For the text-containing cell, return its midpoint in [X, Y] coordinate format. 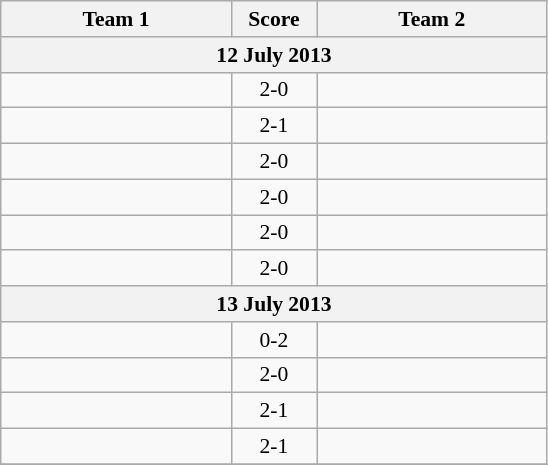
13 July 2013 [274, 304]
Team 1 [116, 19]
0-2 [274, 340]
12 July 2013 [274, 55]
Team 2 [432, 19]
Score [274, 19]
